Determine the (X, Y) coordinate at the center of the cell enclosing the given text.  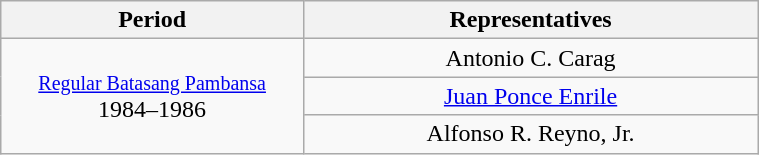
Representatives (530, 20)
Period (152, 20)
Alfonso R. Reyno, Jr. (530, 134)
Regular Batasang Pambansa1984–1986 (152, 96)
Juan Ponce Enrile (530, 96)
Antonio C. Carag (530, 58)
